Determine the [x, y] coordinate at the center of the cell enclosing the given text.  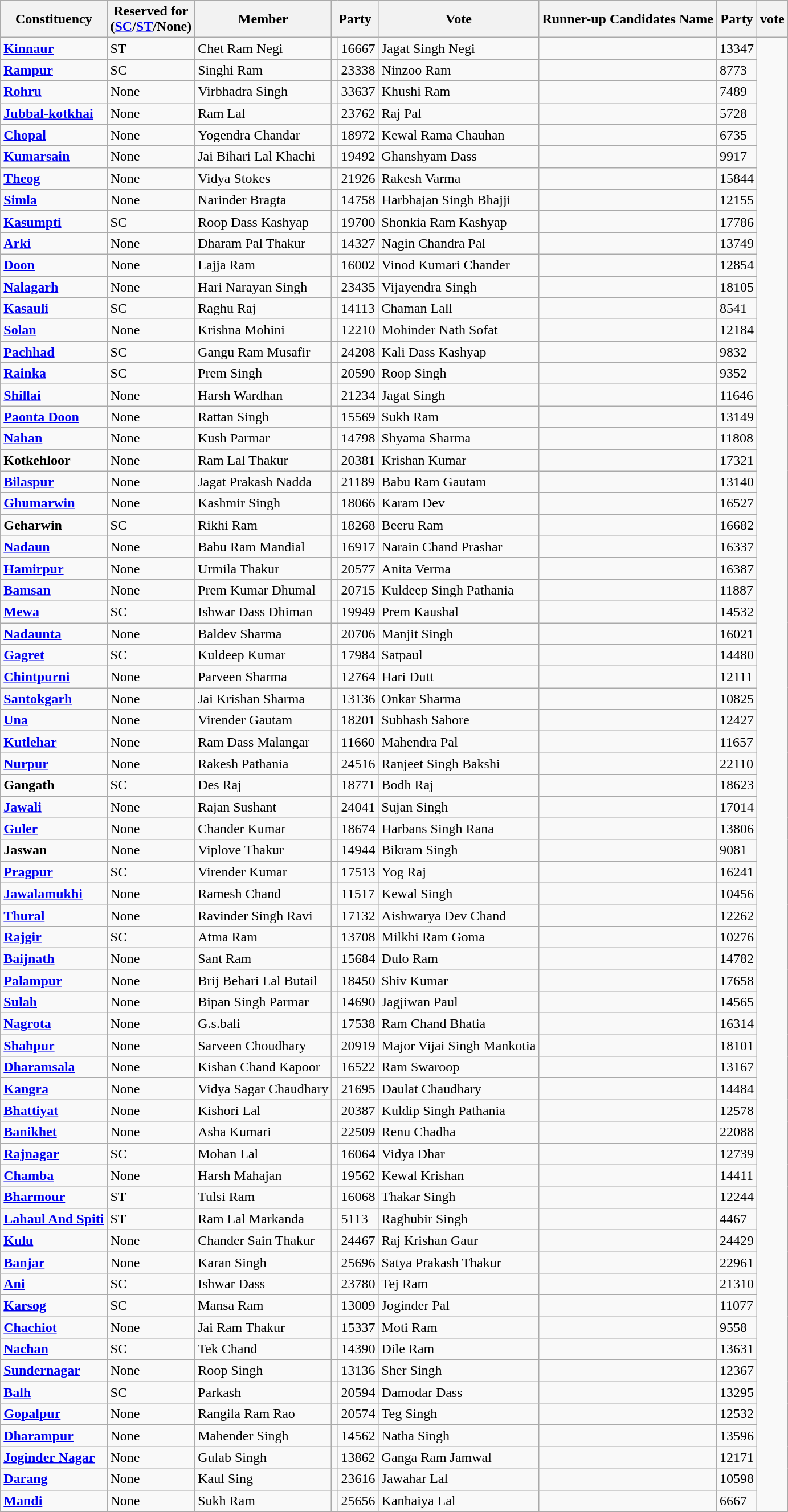
Tej Ram [459, 1284]
Narain Chand Prashar [459, 547]
13167 [736, 1067]
12427 [736, 720]
Kishan Chand Kapoor [263, 1067]
Bodh Raj [459, 785]
11077 [736, 1305]
Kaul Sing [263, 1479]
Ram Chand Bhatia [459, 1024]
Moti Ram [459, 1327]
20715 [358, 590]
12764 [358, 677]
Daulat Chaudhary [459, 1089]
Hamirpur [54, 568]
19700 [358, 222]
Mansa Ram [263, 1305]
Kangra [54, 1089]
7489 [736, 92]
Nadaunta [54, 634]
Bikram Singh [459, 850]
18101 [736, 1046]
Asha Kumari [263, 1132]
16667 [358, 48]
11887 [736, 590]
18268 [358, 525]
16917 [358, 547]
Dile Ram [459, 1349]
Ishwar Dass Dhiman [263, 612]
Ram Swaroop [459, 1067]
Krishan Kumar [459, 460]
12854 [736, 265]
16387 [736, 568]
Kali Dass Kashyap [459, 352]
Ravinder Singh Ravi [263, 915]
Prem Kaushal [459, 612]
14390 [358, 1349]
20706 [358, 634]
Palampur [54, 980]
12171 [736, 1457]
16527 [736, 503]
23338 [358, 70]
18674 [358, 829]
Dharamsala [54, 1067]
18066 [358, 503]
6667 [736, 1501]
Ram Lal Markanda [263, 1219]
Karsog [54, 1305]
Banikhet [54, 1132]
Teg Singh [459, 1414]
24041 [358, 807]
Ramesh Chand [263, 894]
Mohan Lal [263, 1154]
Jubbal-kotkhai [54, 113]
10825 [736, 699]
20919 [358, 1046]
20577 [358, 568]
Vidya Dhar [459, 1154]
17538 [358, 1024]
15569 [358, 417]
Bamsan [54, 590]
Raj Krishan Gaur [459, 1240]
Parkash [263, 1392]
15844 [736, 178]
Chachiot [54, 1327]
Kewal Rama Chauhan [459, 135]
Chander Sain Thakur [263, 1240]
Lahaul And Spiti [54, 1219]
Jawahar Lal [459, 1479]
Jai Bihari Lal Khachi [263, 157]
Kishori Lal [263, 1111]
16064 [358, 1154]
10598 [736, 1479]
Ninzoo Ram [459, 70]
14782 [736, 958]
Baldev Sharma [263, 634]
Vote [459, 19]
13596 [736, 1436]
Yogendra Chandar [263, 135]
5728 [736, 113]
Sujan Singh [459, 807]
Bharmour [54, 1197]
15337 [358, 1327]
Bhattiyat [54, 1111]
Bipan Singh Parmar [263, 1002]
Paonta Doon [54, 417]
Kasauli [54, 309]
Vidya Stokes [263, 178]
Geharwin [54, 525]
Darang [54, 1479]
Harsh Mahajan [263, 1175]
14798 [358, 439]
Rohru [54, 92]
22961 [736, 1262]
Rikhi Ram [263, 525]
Kumarsain [54, 157]
12184 [736, 330]
Kutlehar [54, 742]
Tek Chand [263, 1349]
9832 [736, 352]
Solan [54, 330]
Rampur [54, 70]
14113 [358, 309]
vote [773, 19]
Parveen Sharma [263, 677]
Shiv Kumar [459, 980]
Viplove Thakur [263, 850]
14327 [358, 243]
Harbhajan Singh Bhajji [459, 200]
Subhash Sahore [459, 720]
17658 [736, 980]
Roop Dass Kashyap [263, 222]
Jai Ram Thakur [263, 1327]
Joginder Pal [459, 1305]
Una [54, 720]
Vidya Sagar Chaudhary [263, 1089]
9352 [736, 374]
Satya Prakash Thakur [459, 1262]
13708 [358, 937]
13862 [358, 1457]
Guler [54, 829]
G.s.bali [263, 1024]
11808 [736, 439]
Rainka [54, 374]
6735 [736, 135]
Jagat Singh Negi [459, 48]
Virender Kumar [263, 872]
9917 [736, 157]
Kulu [54, 1240]
24516 [358, 764]
21310 [736, 1284]
21234 [358, 395]
Sulah [54, 1002]
10276 [736, 937]
Chet Ram Negi [263, 48]
Prem Singh [263, 374]
Sher Singh [459, 1371]
20574 [358, 1414]
Kewal Krishan [459, 1175]
Theog [54, 178]
Jaswan [54, 850]
Baijnath [54, 958]
16068 [358, 1197]
9558 [736, 1327]
15684 [358, 958]
16682 [736, 525]
20387 [358, 1111]
Bilaspur [54, 482]
18105 [736, 286]
Anita Verma [459, 568]
Jai Krishan Sharma [263, 699]
8541 [736, 309]
10456 [736, 894]
19562 [358, 1175]
17984 [358, 655]
12262 [736, 915]
Kuldeep Singh Pathania [459, 590]
Rajan Sushant [263, 807]
24429 [736, 1240]
21926 [358, 178]
22509 [358, 1132]
Ram Lal Thakur [263, 460]
Ranjeet Singh Bakshi [459, 764]
Ram Lal [263, 113]
Mohinder Nath Sofat [459, 330]
13009 [358, 1305]
Ram Dass Malangar [263, 742]
Runner-up Candidates Name [628, 19]
17786 [736, 222]
18450 [358, 980]
Tulsi Ram [263, 1197]
Mewa [54, 612]
18201 [358, 720]
13631 [736, 1349]
23762 [358, 113]
Gopalpur [54, 1414]
Jawalamukhi [54, 894]
14565 [736, 1002]
Karam Dev [459, 503]
Vijayendra Singh [459, 286]
Gagret [54, 655]
12578 [736, 1111]
33637 [358, 92]
Brij Behari Lal Butail [263, 980]
Vinod Kumari Chander [459, 265]
Nadaun [54, 547]
Harbans Singh Rana [459, 829]
Rangila Ram Rao [263, 1414]
14484 [736, 1089]
Babu Ram Mandial [263, 547]
Chaman Lall [459, 309]
23435 [358, 286]
Shahpur [54, 1046]
Des Raj [263, 785]
16337 [736, 547]
Balh [54, 1392]
14944 [358, 850]
Chander Kumar [263, 829]
24467 [358, 1240]
Thakar Singh [459, 1197]
11660 [358, 742]
22110 [736, 764]
Shyama Sharma [459, 439]
Pragpur [54, 872]
18972 [358, 135]
Joginder Nagar [54, 1457]
Banjar [54, 1262]
9081 [736, 850]
12739 [736, 1154]
19492 [358, 157]
Rattan Singh [263, 417]
Narinder Bragta [263, 200]
13295 [736, 1392]
Hari Narayan Singh [263, 286]
12210 [358, 330]
Krishna Mohini [263, 330]
Kuldeep Kumar [263, 655]
Chopal [54, 135]
Constituency [54, 19]
Ani [54, 1284]
Kashmir Singh [263, 503]
Yog Raj [459, 872]
13140 [736, 482]
22088 [736, 1132]
25696 [358, 1262]
13149 [736, 417]
14690 [358, 1002]
Babu Ram Gautam [459, 482]
16002 [358, 265]
16021 [736, 634]
Dharam Pal Thakur [263, 243]
14411 [736, 1175]
Chintpurni [54, 677]
Raj Pal [459, 113]
Manjit Singh [459, 634]
14562 [358, 1436]
Jagjiwan Paul [459, 1002]
Nurpur [54, 764]
Virender Gautam [263, 720]
Ghanshyam Dass [459, 157]
11646 [736, 395]
12367 [736, 1371]
21189 [358, 482]
12532 [736, 1414]
Arki [54, 243]
Virbhadra Singh [263, 92]
Member [263, 19]
Rakesh Varma [459, 178]
Lajja Ram [263, 265]
Simla [54, 200]
Urmila Thakur [263, 568]
5113 [358, 1219]
Prem Kumar Dhumal [263, 590]
Major Vijai Singh Mankotia [459, 1046]
Shonkia Ram Kashyap [459, 222]
19949 [358, 612]
Renu Chadha [459, 1132]
Gangu Ram Musafir [263, 352]
Jagat Singh [459, 395]
Onkar Sharma [459, 699]
Karan Singh [263, 1262]
Kuldip Singh Pathania [459, 1111]
Hari Dutt [459, 677]
Dharampur [54, 1436]
Nalagarh [54, 286]
Doon [54, 265]
20590 [358, 374]
11657 [736, 742]
20381 [358, 460]
Ghumarwin [54, 503]
Raghu Raj [263, 309]
Kasumpti [54, 222]
Sant Ram [263, 958]
Ishwar Dass [263, 1284]
13749 [736, 243]
Kinnaur [54, 48]
Thural [54, 915]
Jagat Prakash Nadda [263, 482]
Jawali [54, 807]
Mandi [54, 1501]
Sarveen Choudhary [263, 1046]
16314 [736, 1024]
Mahender Singh [263, 1436]
Rajnagar [54, 1154]
Gangath [54, 785]
12244 [736, 1197]
Raghubir Singh [459, 1219]
23616 [358, 1479]
14532 [736, 612]
8773 [736, 70]
21695 [358, 1089]
Harsh Wardhan [263, 395]
20594 [358, 1392]
Dulo Ram [459, 958]
Nagin Chandra Pal [459, 243]
Atma Ram [263, 937]
4467 [736, 1219]
Shillai [54, 395]
Pachhad [54, 352]
Santokgarh [54, 699]
11517 [358, 894]
Aishwarya Dev Chand [459, 915]
Ganga Ram Jamwal [459, 1457]
18771 [358, 785]
Kush Parmar [263, 439]
Chamba [54, 1175]
17321 [736, 460]
17014 [736, 807]
23780 [358, 1284]
Natha Singh [459, 1436]
Satpaul [459, 655]
16241 [736, 872]
Beeru Ram [459, 525]
12155 [736, 200]
Sundernagar [54, 1371]
Rajgir [54, 937]
Nachan [54, 1349]
17132 [358, 915]
Nahan [54, 439]
Khushi Ram [459, 92]
18623 [736, 785]
17513 [358, 872]
14758 [358, 200]
13347 [736, 48]
13806 [736, 829]
Kanhaiya Lal [459, 1501]
Reserved for(SC/ST/None) [151, 19]
Milkhi Ram Goma [459, 937]
Rakesh Pathania [263, 764]
Mahendra Pal [459, 742]
Kotkehloor [54, 460]
Damodar Dass [459, 1392]
Gulab Singh [263, 1457]
16522 [358, 1067]
Kewal Singh [459, 894]
24208 [358, 352]
14480 [736, 655]
Singhi Ram [263, 70]
Nagrota [54, 1024]
12111 [736, 677]
25656 [358, 1501]
